Output the [x, y] coordinate of the center of the cell containing the given text.  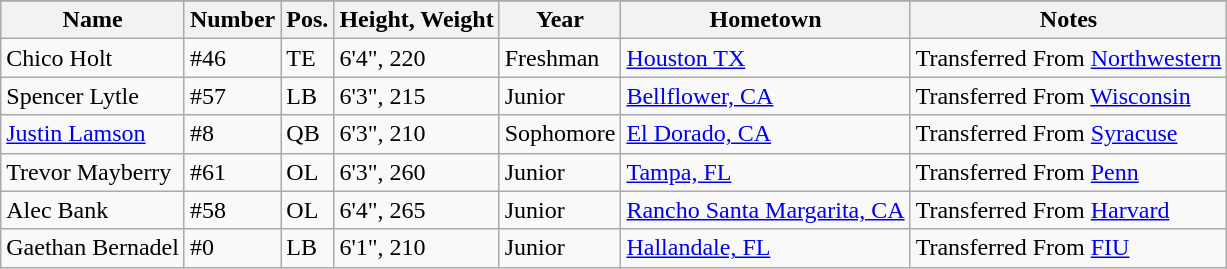
Trevor Mayberry [93, 172]
Justin Lamson [93, 134]
Alec Bank [93, 210]
Transferred From Penn [1068, 172]
Height, Weight [416, 20]
Transferred From Northwestern [1068, 58]
#58 [232, 210]
Freshman [560, 58]
TE [308, 58]
Transferred From Syracuse [1068, 134]
Transferred From Wisconsin [1068, 96]
Transferred From FIU [1068, 248]
#8 [232, 134]
Bellflower, CA [766, 96]
Gaethan Bernadel [93, 248]
Number [232, 20]
QB [308, 134]
#61 [232, 172]
Hometown [766, 20]
Chico Holt [93, 58]
Spencer Lytle [93, 96]
Houston TX [766, 58]
Pos. [308, 20]
Sophomore [560, 134]
Year [560, 20]
6'4", 265 [416, 210]
Transferred From Harvard [1068, 210]
6'3", 260 [416, 172]
6'4", 220 [416, 58]
#57 [232, 96]
Notes [1068, 20]
6'1", 210 [416, 248]
#46 [232, 58]
Tampa, FL [766, 172]
Name [93, 20]
Rancho Santa Margarita, CA [766, 210]
El Dorado, CA [766, 134]
Hallandale, FL [766, 248]
#0 [232, 248]
6'3", 210 [416, 134]
6'3", 215 [416, 96]
